Identify which cell holds the provided text, then report its (x, y) central coordinate. 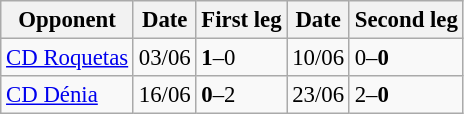
Opponent (68, 20)
CD Dénia (68, 95)
Second leg (406, 20)
03/06 (164, 58)
0–0 (406, 58)
CD Roquetas (68, 58)
First leg (242, 20)
10/06 (318, 58)
16/06 (164, 95)
23/06 (318, 95)
0–2 (242, 95)
2–0 (406, 95)
1–0 (242, 58)
